Search for the cell housing the specified text and yield its (x, y) center coordinate. 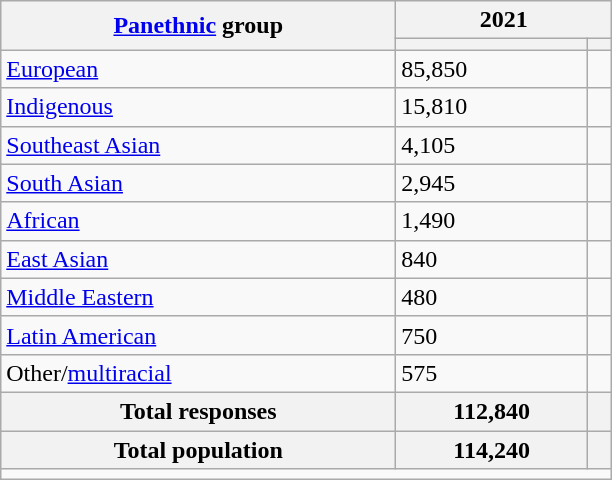
European (198, 69)
East Asian (198, 259)
2,945 (492, 183)
South Asian (198, 183)
African (198, 221)
Other/multiracial (198, 373)
575 (492, 373)
Southeast Asian (198, 145)
840 (492, 259)
2021 (504, 20)
Total population (198, 449)
15,810 (492, 107)
85,850 (492, 69)
112,840 (492, 411)
4,105 (492, 145)
Indigenous (198, 107)
480 (492, 297)
Total responses (198, 411)
750 (492, 335)
Middle Eastern (198, 297)
Latin American (198, 335)
1,490 (492, 221)
Panethnic group (198, 26)
114,240 (492, 449)
